Locate the cell with the specified text and output its (X, Y) center coordinate. 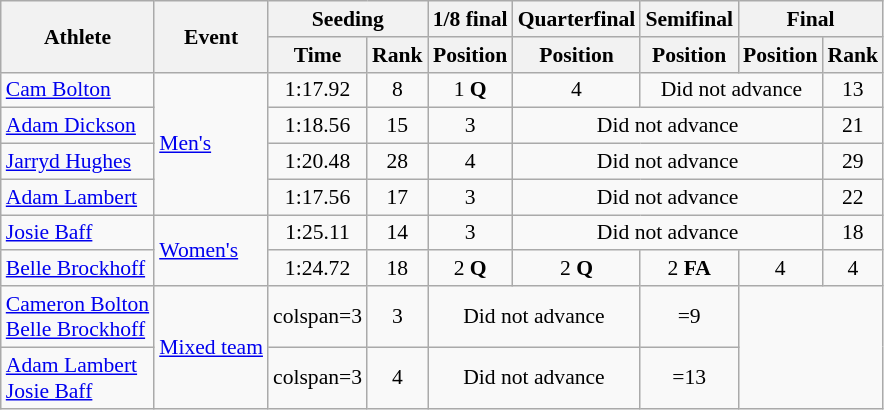
29 (854, 162)
Mixed team (211, 347)
1:24.72 (318, 269)
Adam Dickson (78, 126)
Seeding (348, 19)
Cam Bolton (78, 90)
1:25.11 (318, 233)
21 (854, 126)
Semifinal (689, 19)
Belle Brockhoff (78, 269)
1:18.56 (318, 126)
8 (398, 90)
Women's (211, 250)
1:17.92 (318, 90)
1/8 final (470, 19)
=13 (689, 378)
Men's (211, 143)
Time (318, 55)
=9 (689, 316)
13 (854, 90)
Adam LambertJosie Baff (78, 378)
Event (211, 36)
1:17.56 (318, 197)
Josie Baff (78, 233)
Quarterfinal (577, 19)
28 (398, 162)
14 (398, 233)
1 Q (470, 90)
15 (398, 126)
22 (854, 197)
Final (810, 19)
17 (398, 197)
Adam Lambert (78, 197)
Athlete (78, 36)
Cameron BoltonBelle Brockhoff (78, 316)
2 FA (689, 269)
1:20.48 (318, 162)
Jarryd Hughes (78, 162)
